From the cell containing the given text, extract its center point as (x, y) coordinate. 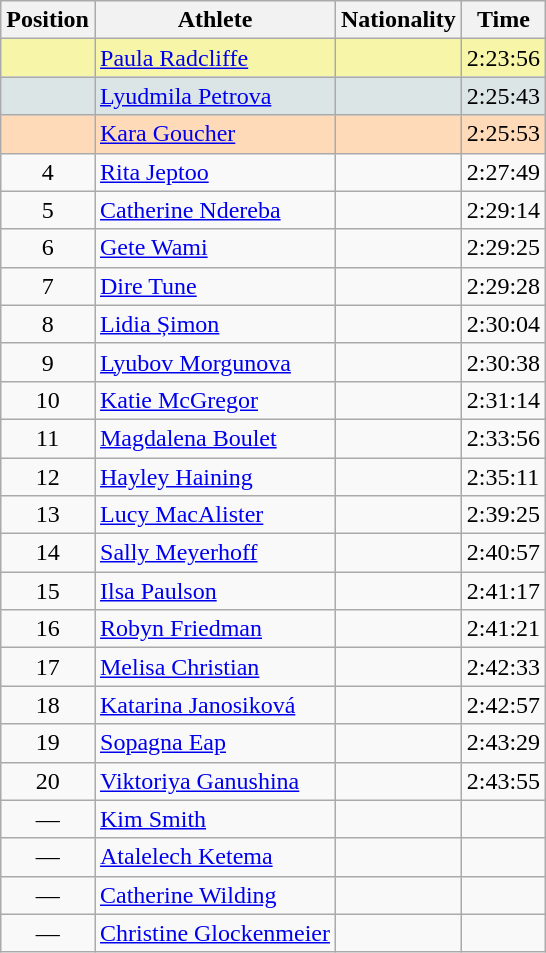
2:29:14 (503, 210)
2:41:17 (503, 591)
2:29:25 (503, 248)
Lyubov Morgunova (214, 362)
Sopagna Eap (214, 743)
2:33:56 (503, 438)
20 (48, 781)
Katarina Janosiková (214, 705)
Lidia Șimon (214, 324)
19 (48, 743)
Katie McGregor (214, 400)
Gete Wami (214, 248)
2:35:11 (503, 477)
Hayley Haining (214, 477)
2:40:57 (503, 553)
Catherine Wilding (214, 895)
Ilsa Paulson (214, 591)
Lyudmila Petrova (214, 96)
14 (48, 553)
4 (48, 172)
2:43:55 (503, 781)
Dire Tune (214, 286)
16 (48, 629)
Kim Smith (214, 819)
17 (48, 667)
Lucy MacAlister (214, 515)
Time (503, 20)
15 (48, 591)
2:30:04 (503, 324)
2:41:21 (503, 629)
2:29:28 (503, 286)
2:23:56 (503, 58)
Viktoriya Ganushina (214, 781)
2:42:33 (503, 667)
Magdalena Boulet (214, 438)
Robyn Friedman (214, 629)
Nationality (399, 20)
2:27:49 (503, 172)
10 (48, 400)
12 (48, 477)
Athlete (214, 20)
Paula Radcliffe (214, 58)
2:42:57 (503, 705)
Atalelech Ketema (214, 857)
11 (48, 438)
2:25:53 (503, 134)
7 (48, 286)
2:31:14 (503, 400)
Kara Goucher (214, 134)
8 (48, 324)
2:30:38 (503, 362)
2:25:43 (503, 96)
6 (48, 248)
2:39:25 (503, 515)
Sally Meyerhoff (214, 553)
2:43:29 (503, 743)
5 (48, 210)
18 (48, 705)
Melisa Christian (214, 667)
Christine Glockenmeier (214, 933)
13 (48, 515)
Position (48, 20)
Catherine Ndereba (214, 210)
Rita Jeptoo (214, 172)
9 (48, 362)
